Locate the cell with the specified text and output its [X, Y] center coordinate. 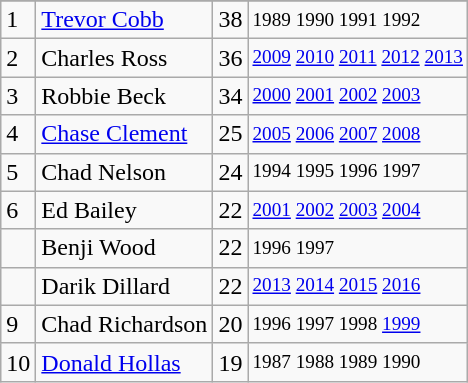
1989 1990 1991 1992 [358, 20]
2001 2002 2003 2004 [358, 210]
Chad Richardson [124, 324]
5 [18, 172]
2009 2010 2011 2012 2013 [358, 58]
19 [230, 362]
38 [230, 20]
Chase Clement [124, 134]
Charles Ross [124, 58]
2013 2014 2015 2016 [358, 286]
Chad Nelson [124, 172]
2 [18, 58]
Robbie Beck [124, 96]
3 [18, 96]
1987 1988 1989 1990 [358, 362]
2000 2001 2002 2003 [358, 96]
10 [18, 362]
6 [18, 210]
Ed Bailey [124, 210]
Trevor Cobb [124, 20]
20 [230, 324]
25 [230, 134]
34 [230, 96]
4 [18, 134]
Benji Wood [124, 248]
Donald Hollas [124, 362]
1996 1997 1998 1999 [358, 324]
2005 2006 2007 2008 [358, 134]
Darik Dillard [124, 286]
1996 1997 [358, 248]
24 [230, 172]
1994 1995 1996 1997 [358, 172]
36 [230, 58]
1 [18, 20]
9 [18, 324]
